Return the [X, Y] coordinate for the center point of the cell that contains the specified text.  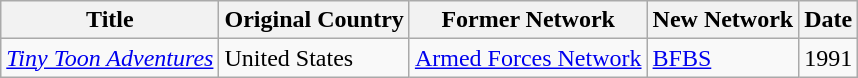
BFBS [723, 58]
1991 [828, 58]
Original Country [314, 20]
Tiny Toon Adventures [110, 58]
Date [828, 20]
United States [314, 58]
New Network [723, 20]
Title [110, 20]
Former Network [528, 20]
Armed Forces Network [528, 58]
